Pinpoint the cell where the given text exists, returning its [X, Y] midpoint coordinate. 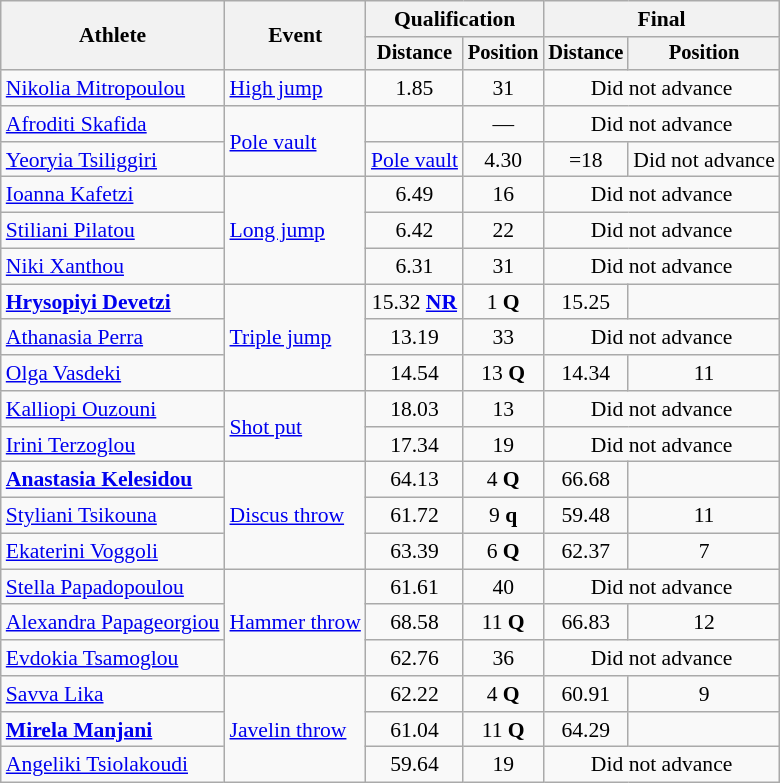
4.30 [503, 160]
Kalliopi Ouzouni [113, 409]
9 [704, 694]
14.54 [414, 373]
62.37 [586, 552]
61.04 [414, 730]
6.49 [414, 195]
Alexandra Papageorgiou [113, 623]
Angeliki Tsiolakoudi [113, 765]
Anastasia Kelesidou [113, 480]
33 [503, 338]
Stella Papadopoulou [113, 587]
Qualification [454, 19]
Shot put [294, 426]
Stiliani Pilatou [113, 231]
15.25 [586, 302]
Savva Lika [113, 694]
Yeoryia Tsiliggiri [113, 160]
36 [503, 658]
60.91 [586, 694]
66.68 [586, 480]
61.72 [414, 516]
13.19 [414, 338]
High jump [294, 88]
Javelin throw [294, 730]
66.83 [586, 623]
— [503, 124]
Nikolia Mitropoulou [113, 88]
Long jump [294, 230]
6.31 [414, 267]
14.34 [586, 373]
13 Q [503, 373]
62.76 [414, 658]
Athlete [113, 36]
Final [661, 19]
Hammer throw [294, 622]
64.29 [586, 730]
12 [704, 623]
Olga Vasdeki [113, 373]
68.58 [414, 623]
7 [704, 552]
62.22 [414, 694]
6 Q [503, 552]
40 [503, 587]
59.64 [414, 765]
1 Q [503, 302]
Irini Terzoglou [113, 445]
61.61 [414, 587]
Styliani Tsikouna [113, 516]
63.39 [414, 552]
Discus throw [294, 516]
15.32 NR [414, 302]
6.42 [414, 231]
1.85 [414, 88]
Athanasia Perra [113, 338]
Event [294, 36]
18.03 [414, 409]
Evdokia Tsamoglou [113, 658]
Ekaterini Voggoli [113, 552]
Mirela Manjani [113, 730]
64.13 [414, 480]
9 q [503, 516]
13 [503, 409]
Triple jump [294, 338]
=18 [586, 160]
16 [503, 195]
Ioanna Kafetzi [113, 195]
59.48 [586, 516]
Niki Xanthou [113, 267]
22 [503, 231]
Hrysopiyi Devetzi [113, 302]
Afroditi Skafida [113, 124]
17.34 [414, 445]
